Identify which cell holds the provided text, then report its (x, y) central coordinate. 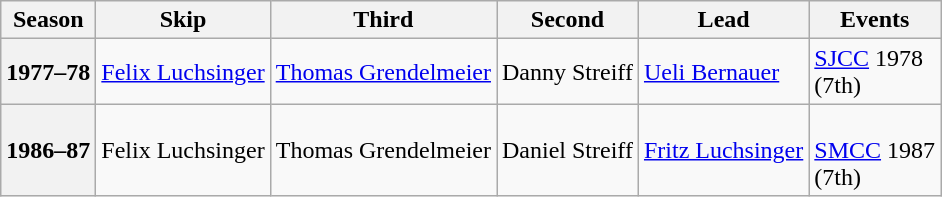
1986–87 (48, 150)
Third (383, 20)
SMCC 1987 (7th) (875, 150)
Second (567, 20)
Lead (723, 20)
Skip (183, 20)
SJCC 1978 (7th) (875, 72)
Season (48, 20)
Events (875, 20)
Danny Streiff (567, 72)
Daniel Streiff (567, 150)
Fritz Luchsinger (723, 150)
Ueli Bernauer (723, 72)
1977–78 (48, 72)
